Determine the [X, Y] coordinate at the center of the cell enclosing the given text.  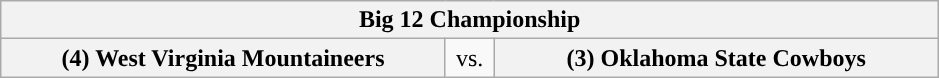
vs. [470, 58]
Big 12 Championship [470, 20]
(3) Oklahoma State Cowboys [716, 58]
(4) West Virginia Mountaineers [224, 58]
